Pinpoint the cell where the given text exists, returning its (X, Y) midpoint coordinate. 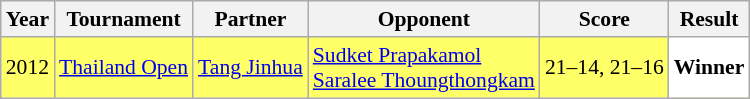
Partner (250, 19)
Tournament (124, 19)
2012 (28, 68)
Year (28, 19)
21–14, 21–16 (604, 68)
Sudket Prapakamol Saralee Thoungthongkam (424, 68)
Winner (710, 68)
Opponent (424, 19)
Tang Jinhua (250, 68)
Result (710, 19)
Thailand Open (124, 68)
Score (604, 19)
